From the cell containing the given text, extract its center point as [x, y] coordinate. 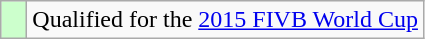
Qualified for the 2015 FIVB World Cup [226, 20]
